Locate the cell with the specified text and output its (X, Y) center coordinate. 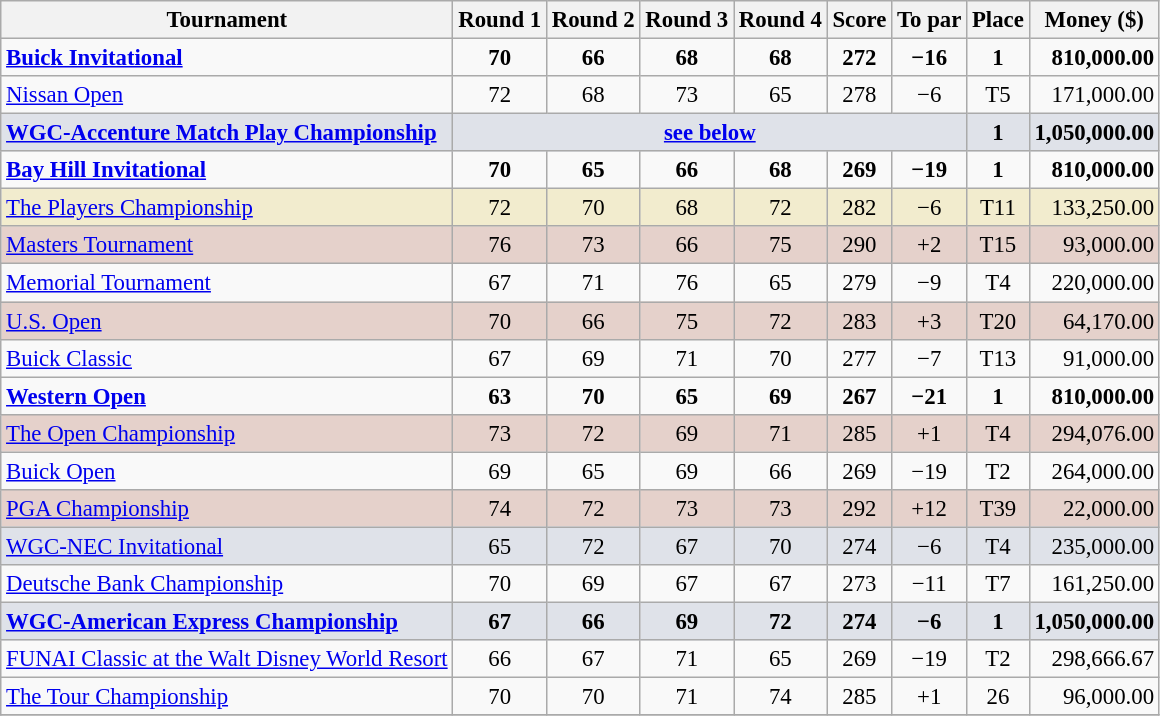
Buick Invitational (227, 58)
To par (930, 20)
U.S. Open (227, 321)
T20 (998, 321)
264,000.00 (1094, 471)
Money ($) (1094, 20)
PGA Championship (227, 509)
T5 (998, 95)
292 (860, 509)
133,250.00 (1094, 208)
272 (860, 58)
WGC-Accenture Match Play Championship (227, 133)
Buick Classic (227, 358)
298,666.67 (1094, 659)
Round 3 (687, 20)
Buick Open (227, 471)
278 (860, 95)
63 (500, 396)
Round 2 (593, 20)
+2 (930, 245)
22,000.00 (1094, 509)
294,076.00 (1094, 433)
283 (860, 321)
64,170.00 (1094, 321)
161,250.00 (1094, 584)
220,000.00 (1094, 283)
91,000.00 (1094, 358)
FUNAI Classic at the Walt Disney World Resort (227, 659)
The Open Championship (227, 433)
see below (710, 133)
171,000.00 (1094, 95)
Nissan Open (227, 95)
Bay Hill Invitational (227, 170)
Memorial Tournament (227, 283)
T11 (998, 208)
267 (860, 396)
T39 (998, 509)
T7 (998, 584)
−11 (930, 584)
Round 1 (500, 20)
Tournament (227, 20)
96,000.00 (1094, 697)
93,000.00 (1094, 245)
26 (998, 697)
T13 (998, 358)
WGC-NEC Invitational (227, 546)
279 (860, 283)
WGC-American Express Championship (227, 621)
282 (860, 208)
Place (998, 20)
Masters Tournament (227, 245)
235,000.00 (1094, 546)
Western Open (227, 396)
290 (860, 245)
T15 (998, 245)
Score (860, 20)
277 (860, 358)
The Tour Championship (227, 697)
273 (860, 584)
−21 (930, 396)
Round 4 (781, 20)
Deutsche Bank Championship (227, 584)
−16 (930, 58)
−7 (930, 358)
+12 (930, 509)
−9 (930, 283)
The Players Championship (227, 208)
+3 (930, 321)
